Identify which cell holds the provided text, then report its [X, Y] central coordinate. 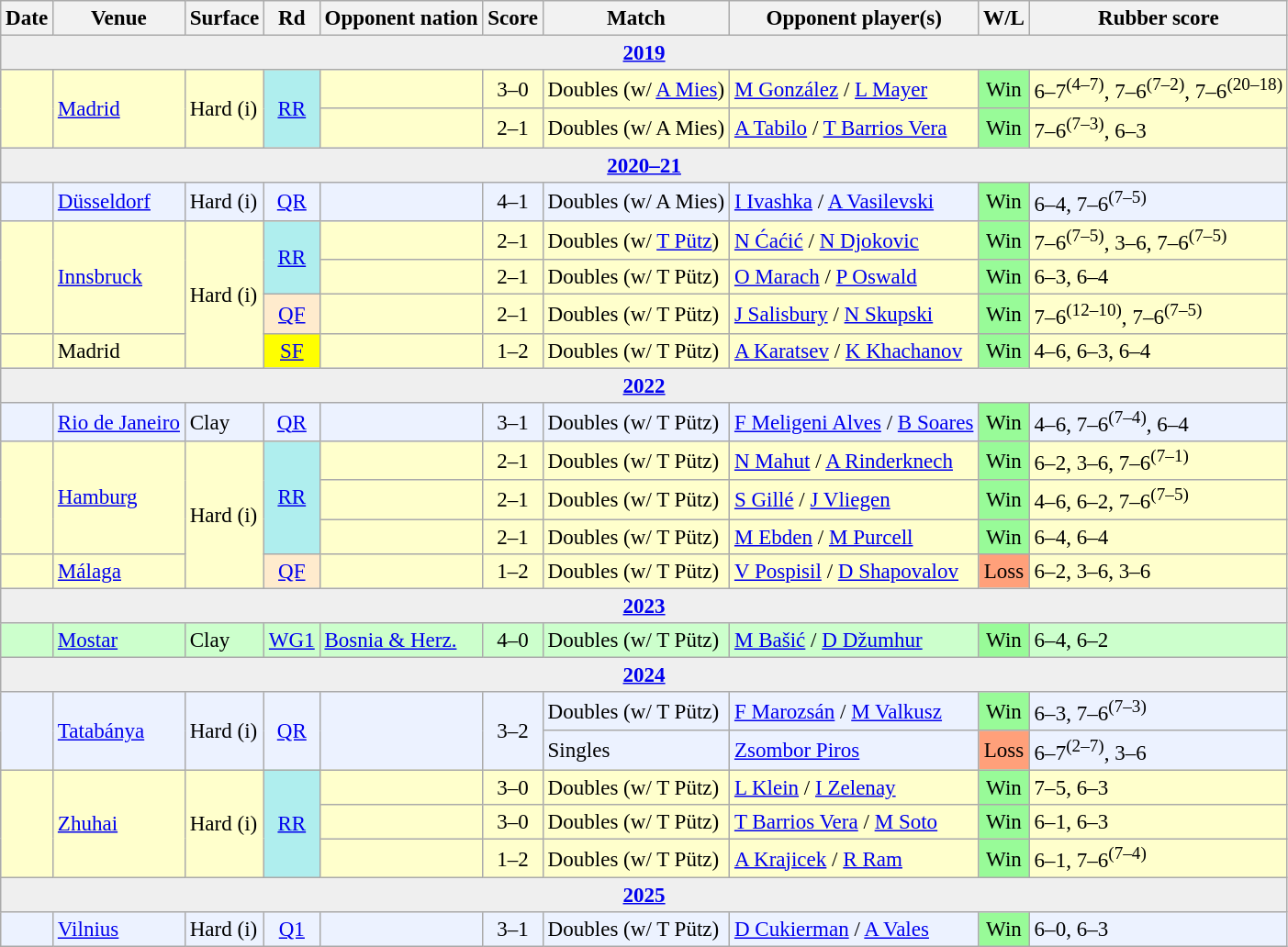
L Klein / I Zelenay [854, 787]
4–0 [512, 641]
I Ivashka / A Vasilevski [854, 202]
7–6(12–10), 7–6(7–5) [1159, 314]
6–1, 6–3 [1159, 822]
3–2 [512, 730]
Venue [119, 18]
Opponent player(s) [854, 18]
M Ebden / M Purcell [854, 537]
Bosnia & Herz. [401, 641]
J Salisbury / N Skupski [854, 314]
Rio de Janeiro [119, 422]
7–5, 6–3 [1159, 787]
M González / L Mayer [854, 89]
Rubber score [1159, 18]
Hamburg [119, 497]
2023 [644, 606]
6–2, 3–6, 7–6(7–1) [1159, 461]
Innsbruck [119, 277]
Date [28, 18]
N Ćaćić / N Djokovic [854, 240]
F Meligeni Alves / B Soares [854, 422]
6–1, 7–6(7–4) [1159, 859]
4–1 [512, 202]
6–3, 6–4 [1159, 278]
6–4, 6–4 [1159, 537]
Surface [224, 18]
7–6(7–5), 3–6, 7–6(7–5) [1159, 240]
WG1 [292, 641]
7–6(7–3), 6–3 [1159, 128]
A Karatsev / K Khachanov [854, 351]
Score [512, 18]
6–4, 6–2 [1159, 641]
6–7(2–7), 3–6 [1159, 751]
N Mahut / A Rinderknech [854, 461]
SF [292, 351]
M Bašić / D Džumhur [854, 641]
6–7(4–7), 7–6(7–2), 7–6(20–18) [1159, 89]
Zhuhai [119, 824]
3–1 [512, 422]
S Gillé / J Vliegen [854, 500]
Málaga [119, 572]
F Marozsán / M Valkusz [854, 711]
A Tabilo / T Barrios Vera [854, 128]
6–2, 3–6, 3–6 [1159, 572]
Zsombor Piros [854, 751]
Rd [292, 18]
6–4, 7–6(7–5) [1159, 202]
Match [635, 18]
O Marach / P Oswald [854, 278]
2019 [644, 53]
2022 [644, 385]
4–6, 6–2, 7–6(7–5) [1159, 500]
2025 [644, 896]
6–3, 7–6(7–3) [1159, 711]
A Krajicek / R Ram [854, 859]
2020–21 [644, 165]
T Barrios Vera / M Soto [854, 822]
Mostar [119, 641]
4–6, 7–6(7–4), 6–4 [1159, 422]
Düsseldorf [119, 202]
4–6, 6–3, 6–4 [1159, 351]
2024 [644, 675]
V Pospisil / D Shapovalov [854, 572]
Opponent nation [401, 18]
Tatabánya [119, 730]
Singles [635, 751]
W/L [1004, 18]
